Identify which cell holds the provided text, then report its (x, y) central coordinate. 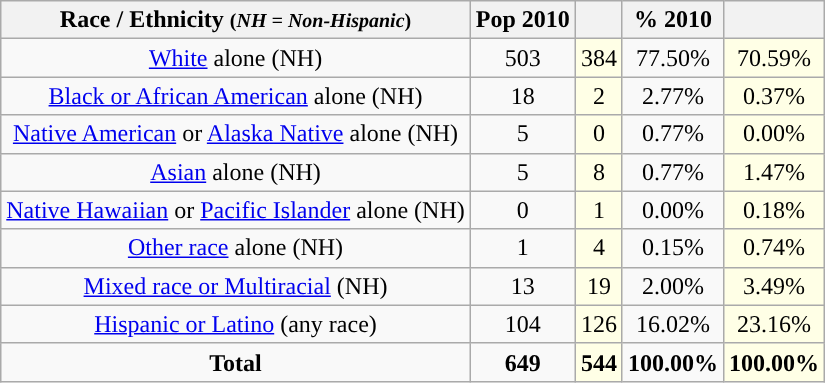
Native American or Alaska Native alone (NH) (236, 134)
% 2010 (672, 20)
384 (598, 58)
16.02% (672, 324)
70.59% (774, 58)
23.16% (774, 324)
104 (522, 324)
Pop 2010 (522, 20)
4 (598, 248)
Other race alone (NH) (236, 248)
Total (236, 362)
Hispanic or Latino (any race) (236, 324)
126 (598, 324)
649 (522, 362)
18 (522, 96)
3.49% (774, 286)
Black or African American alone (NH) (236, 96)
2 (598, 96)
0.18% (774, 210)
2.77% (672, 96)
8 (598, 172)
Native Hawaiian or Pacific Islander alone (NH) (236, 210)
77.50% (672, 58)
13 (522, 286)
544 (598, 362)
2.00% (672, 286)
0.37% (774, 96)
0.15% (672, 248)
503 (522, 58)
0.74% (774, 248)
1.47% (774, 172)
Mixed race or Multiracial (NH) (236, 286)
Asian alone (NH) (236, 172)
White alone (NH) (236, 58)
19 (598, 286)
Race / Ethnicity (NH = Non-Hispanic) (236, 20)
